Extract the [x, y] coordinate from the center of the cell holding the provided text.  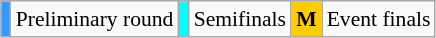
Event finals [379, 19]
Semifinals [240, 19]
Preliminary round [95, 19]
M [306, 19]
